Search for the cell housing the specified text and yield its [X, Y] center coordinate. 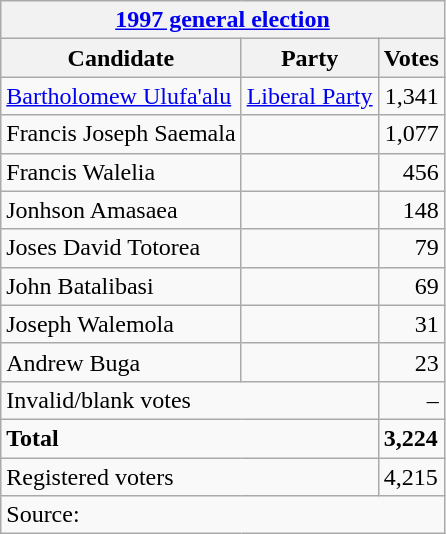
Joseph Walemola [121, 324]
3,224 [411, 438]
– [411, 400]
Candidate [121, 58]
Francis Walelia [121, 172]
1,341 [411, 96]
Francis Joseph Saemala [121, 134]
Jonhson Amasaea [121, 210]
1997 general election [223, 20]
Total [190, 438]
69 [411, 286]
Joses David Totorea [121, 248]
Andrew Buga [121, 362]
Liberal Party [310, 96]
79 [411, 248]
31 [411, 324]
1,077 [411, 134]
Source: [223, 515]
148 [411, 210]
Invalid/blank votes [190, 400]
4,215 [411, 477]
Registered voters [190, 477]
Bartholomew Ulufa'alu [121, 96]
456 [411, 172]
Votes [411, 58]
23 [411, 362]
Party [310, 58]
John Batalibasi [121, 286]
